Output the [x, y] coordinate of the center of the cell containing the given text.  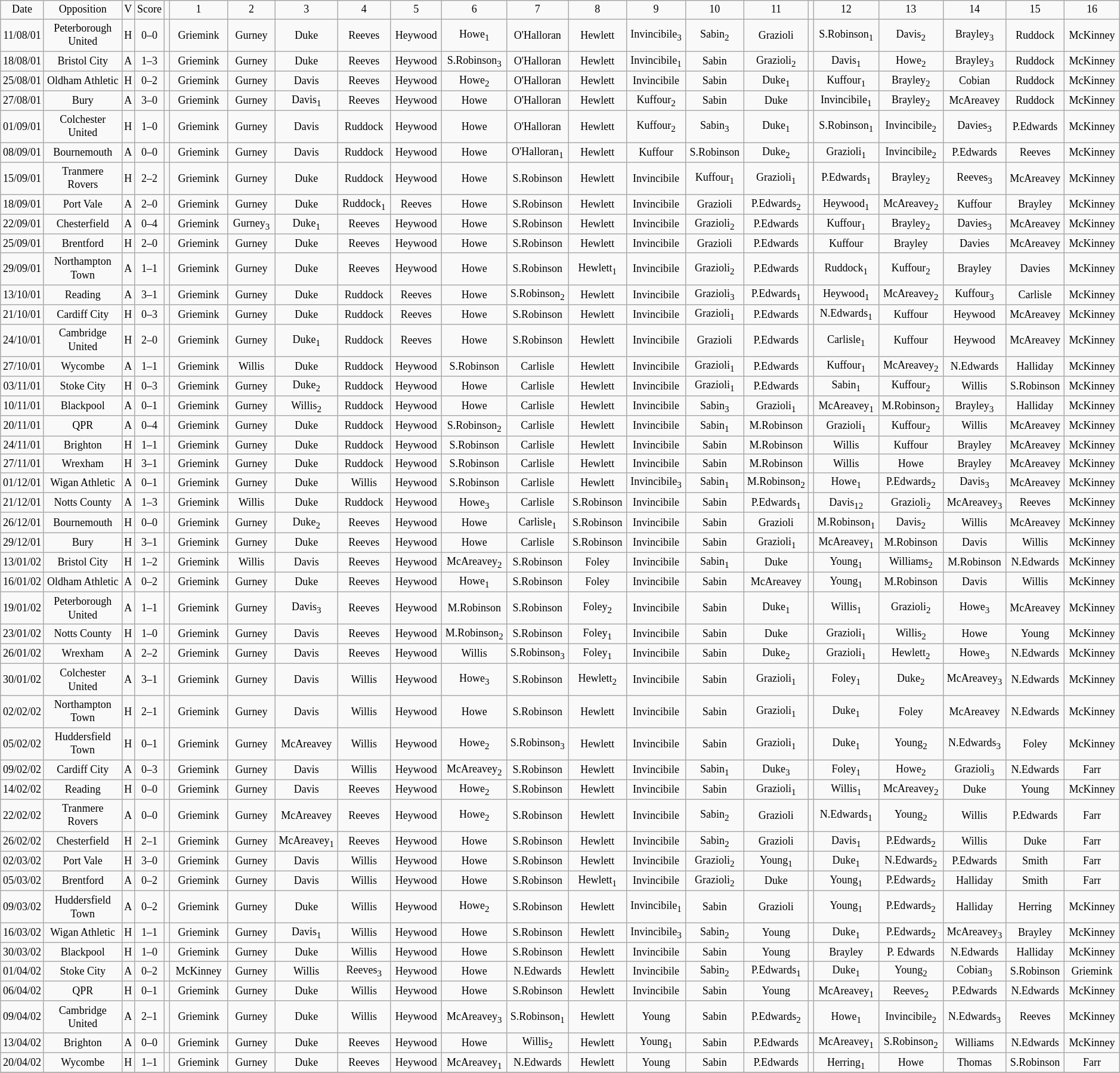
23/01/02 [23, 633]
12 [847, 10]
13 [911, 10]
27/08/01 [23, 100]
24/11/01 [23, 445]
14/02/02 [23, 790]
03/11/01 [23, 386]
Opposition [82, 10]
7 [537, 10]
14 [974, 10]
18/09/01 [23, 204]
N.Edwards2 [911, 861]
5 [416, 10]
Score [150, 10]
Foley2 [598, 608]
13/01/02 [23, 562]
29/09/01 [23, 269]
Herring1 [847, 1063]
3 [307, 10]
1 [199, 10]
18/08/01 [23, 61]
09/04/02 [23, 1017]
16/03/02 [23, 933]
25/09/01 [23, 243]
6 [475, 10]
20/04/02 [23, 1063]
21/10/01 [23, 315]
15 [1035, 10]
V [128, 10]
4 [364, 10]
Reeves2 [911, 991]
16 [1092, 10]
8 [598, 10]
Date [23, 10]
13/04/02 [23, 1043]
02/02/02 [23, 712]
O'Halloran1 [537, 153]
01/09/01 [23, 126]
02/03/02 [23, 861]
05/02/02 [23, 744]
11 [776, 10]
20/11/01 [23, 426]
1–2 [150, 562]
Thomas [974, 1063]
30/01/02 [23, 680]
08/09/01 [23, 153]
Gurney3 [252, 224]
26/12/01 [23, 522]
06/04/02 [23, 991]
09/03/02 [23, 907]
Duke3 [776, 769]
29/12/01 [23, 543]
Kuffour3 [974, 295]
27/10/01 [23, 366]
2 [252, 10]
Williams [974, 1043]
M.Robinson1 [847, 522]
10/11/01 [23, 406]
26/01/02 [23, 654]
13/10/01 [23, 295]
26/02/02 [23, 841]
27/11/01 [23, 464]
Williams2 [911, 562]
Davis12 [847, 502]
19/01/02 [23, 608]
11/08/01 [23, 35]
10 [714, 10]
30/03/02 [23, 952]
9 [656, 10]
Cobian3 [974, 971]
25/08/01 [23, 81]
22/02/02 [23, 815]
01/12/01 [23, 483]
16/01/02 [23, 582]
05/03/02 [23, 880]
24/10/01 [23, 341]
Cobian [974, 81]
Herring [1035, 907]
22/09/01 [23, 224]
15/09/01 [23, 178]
01/04/02 [23, 971]
21/12/01 [23, 502]
09/02/02 [23, 769]
P. Edwards [911, 952]
